Find where the given text appears and provide that cell's center as [x, y] coordinate. 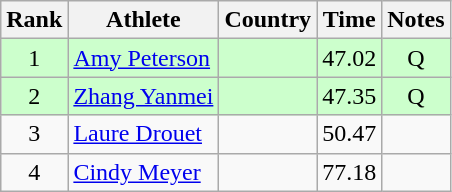
50.47 [350, 134]
4 [34, 172]
47.35 [350, 96]
47.02 [350, 58]
Rank [34, 20]
Athlete [144, 20]
Zhang Yanmei [144, 96]
Notes [416, 20]
2 [34, 96]
3 [34, 134]
77.18 [350, 172]
Country [268, 20]
Laure Drouet [144, 134]
Amy Peterson [144, 58]
Cindy Meyer [144, 172]
Time [350, 20]
1 [34, 58]
